Output the [x, y] coordinate of the center of the cell containing the given text.  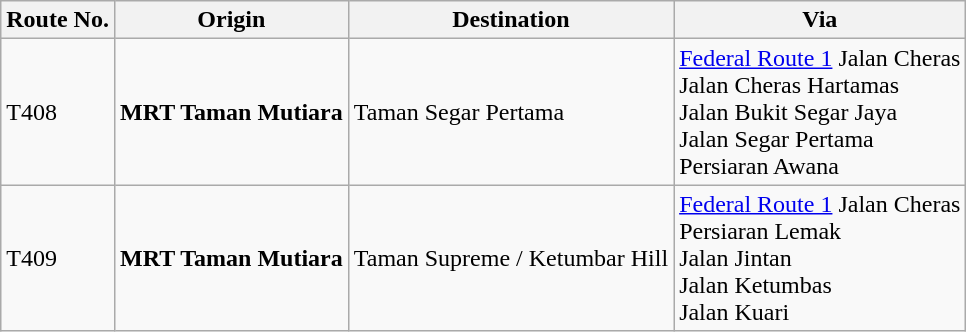
T409 [58, 258]
Taman Segar Pertama [510, 112]
Destination [510, 20]
Federal Route 1 Jalan CherasPersiaran Lemak Jalan Jintan Jalan Ketumbas Jalan Kuari [820, 258]
T408 [58, 112]
Federal Route 1 Jalan CherasJalan Cheras Hartamas Jalan Bukit Segar Jaya Jalan Segar Pertama Persiaran Awana [820, 112]
Via [820, 20]
Origin [231, 20]
Taman Supreme / Ketumbar Hill [510, 258]
Route No. [58, 20]
